Pinpoint the cell where the given text exists, returning its (X, Y) midpoint coordinate. 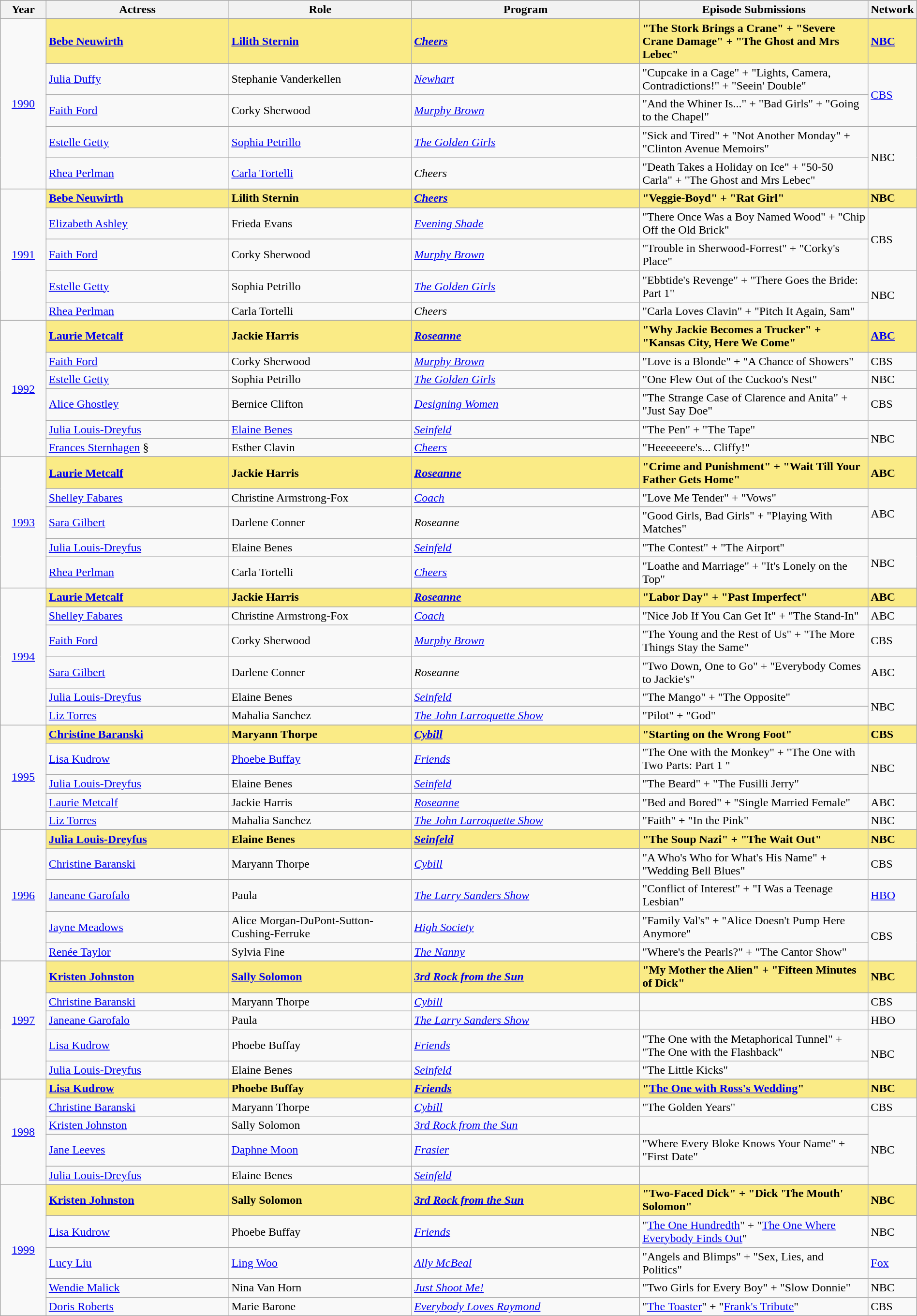
"Love Me Tender" + "Vows" (754, 498)
Episode Submissions (754, 10)
"Angels and Blimps" + "Sex, Lies, and Politics" (754, 1263)
"The Little Kicks" (754, 1070)
Bernice Clifton (320, 404)
Frasier (526, 1150)
"Love is a Blonde" + "A Chance of Showers" (754, 361)
Stephanie Vanderkellen (320, 79)
"Heeeeeere's... Cliffy!" (754, 448)
Frances Sternhagen § (137, 448)
Jane Leeves (137, 1150)
1999 (23, 1250)
Role (320, 10)
Designing Women (526, 404)
"A Who's Who for What's His Name" + "Wedding Bell Blues" (754, 864)
Daphne Moon (320, 1150)
"Two-Faced Dick" + "Dick 'The Mouth' Solomon" (754, 1200)
Lucy Liu (137, 1263)
Newhart (526, 79)
"There Once Was a Boy Named Wood" + "Chip Off the Old Brick" (754, 223)
"The Toaster" + "Frank's Tribute" (754, 1306)
"Starting on the Wrong Foot" (754, 734)
Wendie Malick (137, 1288)
"Good Girls, Bad Girls" + "Playing With Matches" (754, 522)
"The Mango" + "The Opposite" (754, 697)
"The Contest" + "The Airport" (754, 547)
"The Stork Brings a Crane" + "Severe Crane Damage" + "The Ghost and Mrs Lebec" (754, 41)
"The One with the Monkey" + "The One with Two Parts: Part 1 " (754, 759)
"Trouble in Sherwood-Forrest" + "Corky's Place" (754, 254)
"Sick and Tired" + "Not Another Monday" + "Clinton Avenue Memoirs" (754, 142)
"Death Takes a Holiday on Ice" + "50-50 Carla" + "The Ghost and Mrs Lebec" (754, 173)
"The Beard" + "The Fusilli Jerry" (754, 784)
"Crime and Punishment" + "Wait Till Your Father Gets Home" (754, 473)
Alice Morgan-DuPont-Sutton-Cushing-Ferruke (320, 927)
High Society (526, 927)
Renée Taylor (137, 952)
"Ebbtide's Revenge" + "There Goes the Bride: Part 1" (754, 286)
"Two Girls for Every Boy" + "Slow Donnie" (754, 1288)
"Conflict of Interest" + "I Was a Teenage Lesbian" (754, 896)
Fox (892, 1263)
"My Mother the Alien" + "Fifteen Minutes of Dick" (754, 977)
Nina Van Horn (320, 1288)
"Nice Job If You Can Get It" + "The Stand-In" (754, 616)
"Bed and Bored" + "Single Married Female" (754, 802)
Doris Roberts (137, 1306)
Ling Woo (320, 1263)
1991 (23, 254)
"Two Down, One to Go" + "Everybody Comes to Jackie's" (754, 672)
Alice Ghostley (137, 404)
Ally McBeal (526, 1263)
1997 (23, 1020)
1993 (23, 522)
Esther Clavin (320, 448)
Just Shoot Me! (526, 1288)
"The Strange Case of Clarence and Anita" + "Just Say Doe" (754, 404)
Year (23, 10)
Marie Barone (320, 1306)
"The Pen" + "The Tape" (754, 429)
The Nanny (526, 952)
1996 (23, 896)
Jayne Meadows (137, 927)
"Labor Day" + "Past Imperfect" (754, 597)
Julia Duffy (137, 79)
Program (526, 10)
"Cupcake in a Cage" + "Lights, Camera, Contradictions!" + "Seein' Double" (754, 79)
"The One with the Metaphorical Tunnel" + "The One with the Flashback" (754, 1045)
Actress (137, 10)
"The One Hundredth" + "The One Where Everybody Finds Out" (754, 1231)
Frieda Evans (320, 223)
"And the Whiner Is..." + "Bad Girls" + "Going to the Chapel" (754, 110)
"The Young and the Rest of Us" + "The More Things Stay the Same" (754, 640)
Sylvia Fine (320, 952)
"Family Val's" + "Alice Doesn't Pump Here Anymore" (754, 927)
1992 (23, 388)
1998 (23, 1132)
"Pilot" + "God" (754, 715)
1995 (23, 777)
"Veggie-Boyd" + "Rat Girl" (754, 198)
Everybody Loves Raymond (526, 1306)
1990 (23, 104)
"One Flew Out of the Cuckoo's Nest" (754, 380)
"Carla Loves Clavin" + "Pitch It Again, Sam" (754, 311)
Network (892, 10)
"Faith" + "In the Pink" (754, 821)
1994 (23, 656)
"The Soup Nazi" + "The Wait Out" (754, 839)
Elizabeth Ashley (137, 223)
"Loathe and Marriage" + "It's Lonely on the Top" (754, 573)
Evening Shade (526, 223)
"Where's the Pearls?" + "The Cantor Show" (754, 952)
"Why Jackie Becomes a Trucker" + "Kansas City, Here We Come" (754, 336)
"The Golden Years" (754, 1107)
"Where Every Bloke Knows Your Name" + "First Date" (754, 1150)
"The One with Ross's Wedding" (754, 1088)
